Pinpoint the cell where the given text exists, returning its (x, y) midpoint coordinate. 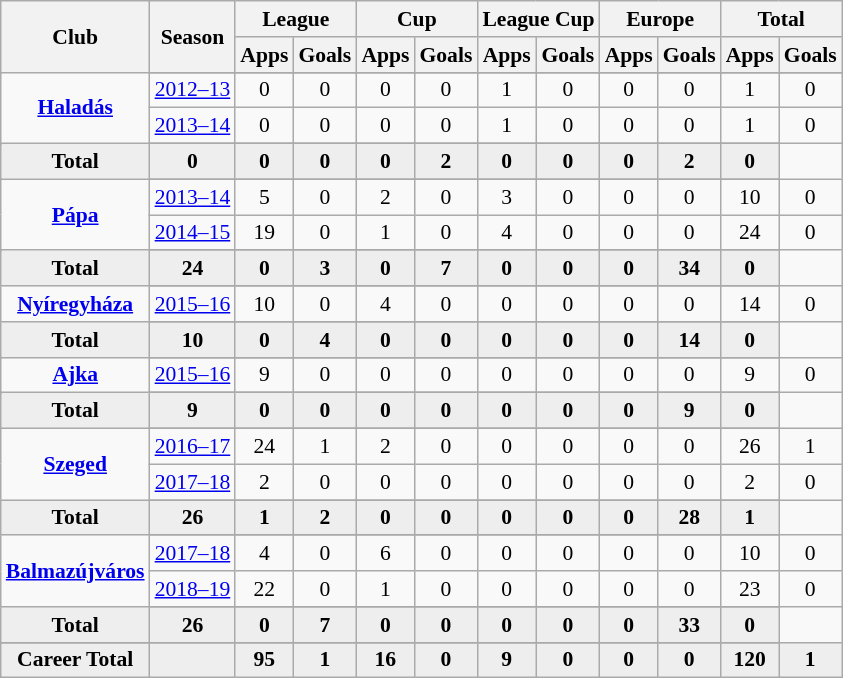
23 (750, 589)
Pápa (76, 214)
33 (690, 625)
Career Total (76, 660)
Balmazújváros (76, 572)
Europe (660, 19)
League Cup (538, 19)
34 (690, 269)
2016–17 (193, 447)
League (296, 19)
19 (264, 233)
Szeged (76, 464)
Nyíregyháza (76, 304)
16 (385, 660)
6 (385, 554)
120 (750, 660)
2014–15 (193, 233)
Season (193, 36)
Club (76, 36)
Cup (416, 19)
2018–19 (193, 589)
95 (264, 660)
28 (690, 518)
5 (264, 197)
Ajka (76, 375)
Haladás (76, 108)
22 (264, 589)
2012–13 (193, 90)
